Provide the [X, Y] coordinate of the cell's center where the given text is located.  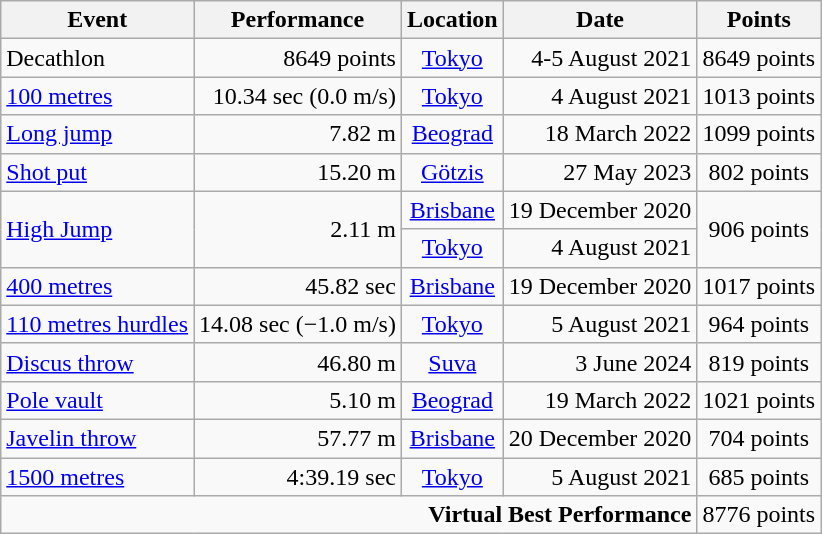
704 points [759, 438]
1099 points [759, 134]
802 points [759, 172]
Decathlon [98, 58]
Long jump [98, 134]
400 metres [98, 286]
45.82 sec [298, 286]
Event [98, 20]
819 points [759, 362]
Pole vault [98, 400]
10.34 sec (0.0 m/s) [298, 96]
685 points [759, 477]
906 points [759, 229]
3 June 2024 [600, 362]
Discus throw [98, 362]
110 metres hurdles [98, 324]
4:39.19 sec [298, 477]
1013 points [759, 96]
19 March 2022 [600, 400]
18 March 2022 [600, 134]
Javelin throw [98, 438]
Shot put [98, 172]
Performance [298, 20]
964 points [759, 324]
Virtual Best Performance [349, 515]
1021 points [759, 400]
Götzis [452, 172]
57.77 m [298, 438]
Suva [452, 362]
1017 points [759, 286]
7.82 m [298, 134]
8776 points [759, 515]
46.80 m [298, 362]
Location [452, 20]
1500 metres [98, 477]
5.10 m [298, 400]
Date [600, 20]
High Jump [98, 229]
15.20 m [298, 172]
4-5 August 2021 [600, 58]
14.08 sec (−1.0 m/s) [298, 324]
100 metres [98, 96]
2.11 m [298, 229]
20 December 2020 [600, 438]
Points [759, 20]
27 May 2023 [600, 172]
